Extract the (x, y) coordinate from the center of the cell holding the provided text.  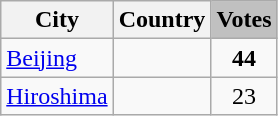
23 (244, 96)
City (57, 20)
Beijing (57, 58)
Hiroshima (57, 96)
Country (162, 20)
44 (244, 58)
Votes (244, 20)
